Scan for the cell matching the given text and deliver its (x, y) coordinate at center. 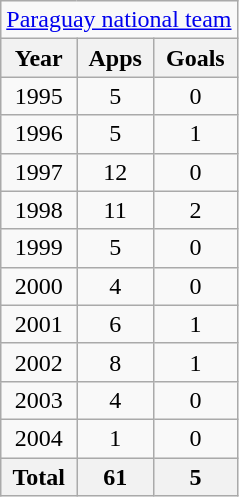
1999 (39, 248)
Goals (196, 58)
61 (116, 477)
2000 (39, 286)
Apps (116, 58)
Paraguay national team (119, 20)
12 (116, 172)
2002 (39, 362)
1997 (39, 172)
2001 (39, 324)
1998 (39, 210)
1996 (39, 134)
Total (39, 477)
1995 (39, 96)
2003 (39, 400)
2 (196, 210)
2004 (39, 438)
6 (116, 324)
8 (116, 362)
Year (39, 58)
11 (116, 210)
